Capture the cell that displays the provided text and extract its [x, y] central coordinate. 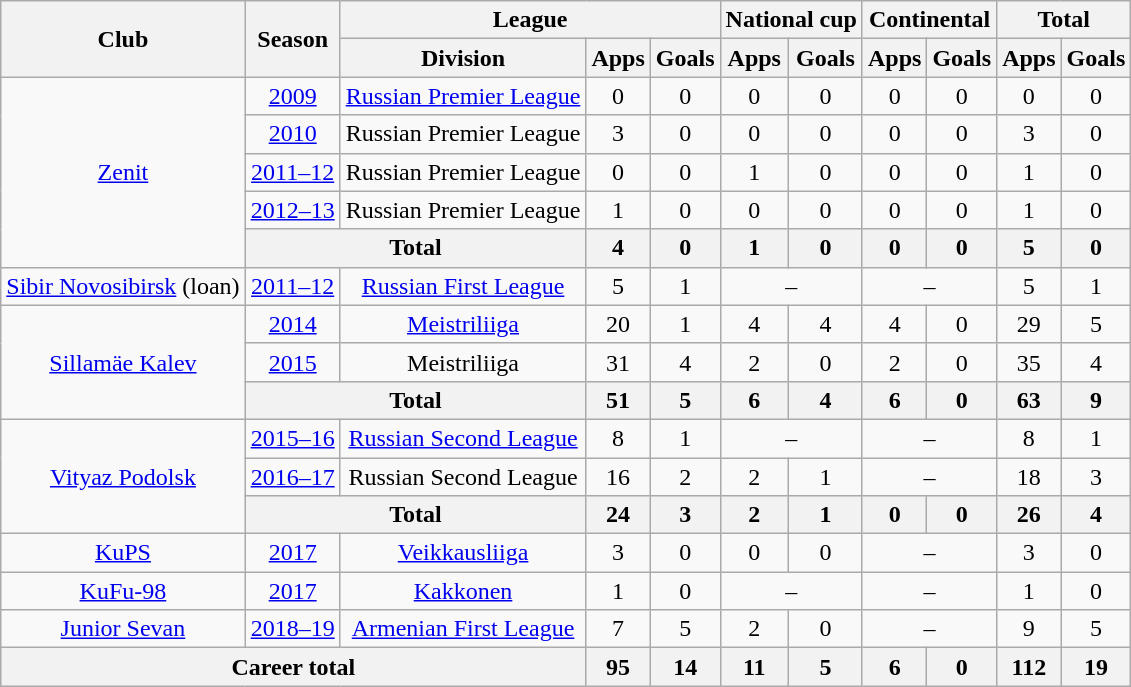
Season [292, 39]
Vityaz Podolsk [123, 476]
2009 [292, 96]
Veikkausliiga [463, 553]
2018–19 [292, 629]
2014 [292, 324]
2015 [292, 362]
Sillamäe Kalev [123, 362]
16 [618, 477]
Sibir Novosibirsk (loan) [123, 286]
Junior Sevan [123, 629]
7 [618, 629]
19 [1096, 667]
26 [1029, 515]
Division [463, 58]
Russian First League [463, 286]
95 [618, 667]
2015–16 [292, 438]
2010 [292, 134]
Armenian First League [463, 629]
2016–17 [292, 477]
35 [1029, 362]
National cup [791, 20]
League [530, 20]
2012–13 [292, 210]
Continental [929, 20]
63 [1029, 400]
31 [618, 362]
18 [1029, 477]
Career total [294, 667]
20 [618, 324]
24 [618, 515]
Club [123, 39]
29 [1029, 324]
11 [754, 667]
Kakkonen [463, 591]
KuFu-98 [123, 591]
KuPS [123, 553]
112 [1029, 667]
51 [618, 400]
14 [685, 667]
Zenit [123, 172]
